Locate the cell with the specified text and output its (x, y) center coordinate. 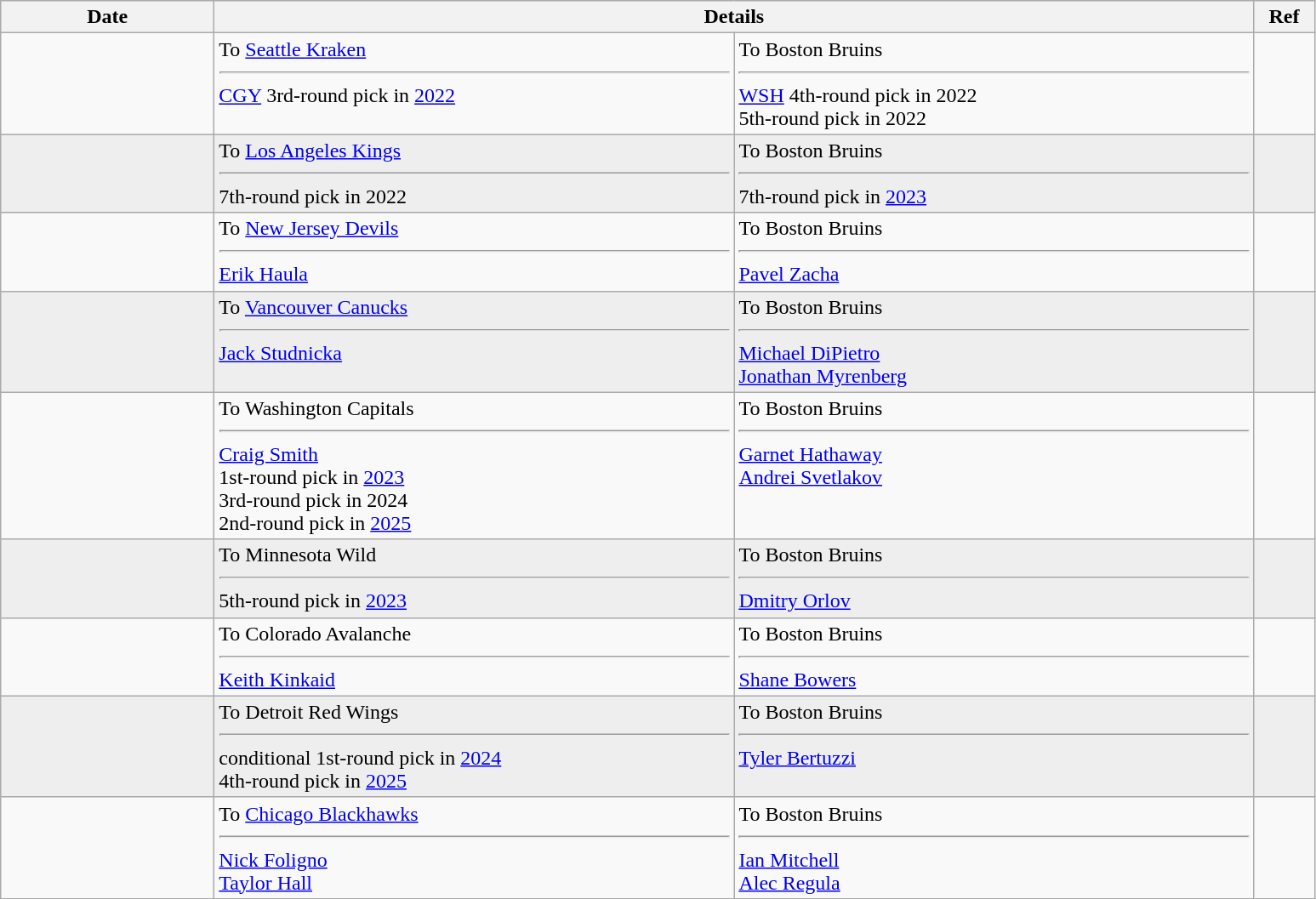
To Boston Bruins7th-round pick in 2023 (994, 174)
To Los Angeles Kings7th-round pick in 2022 (475, 174)
To Boston BruinsIan MitchellAlec Regula (994, 847)
To Chicago BlackhawksNick FolignoTaylor Hall (475, 847)
To Detroit Red Wingsconditional 1st-round pick in 2024 4th-round pick in 2025 (475, 747)
To Boston BruinsWSH 4th-round pick in 20225th-round pick in 2022 (994, 83)
To Boston BruinsTyler Bertuzzi (994, 747)
Details (734, 17)
Date (107, 17)
To Boston BruinsPavel Zacha (994, 252)
To Minnesota Wild5th-round pick in 2023 (475, 578)
To Colorado AvalancheKeith Kinkaid (475, 657)
To Boston BruinsDmitry Orlov (994, 578)
To New Jersey DevilsErik Haula (475, 252)
To Vancouver CanucksJack Studnicka (475, 342)
To Washington CapitalsCraig Smith1st-round pick in 20233rd-round pick in 20242nd-round pick in 2025 (475, 466)
To Boston BruinsGarnet HathawayAndrei Svetlakov (994, 466)
Ref (1285, 17)
To Boston BruinsShane Bowers (994, 657)
To Boston BruinsMichael DiPietroJonathan Myrenberg (994, 342)
To Seattle KrakenCGY 3rd-round pick in 2022 (475, 83)
